From the cell containing the given text, extract its center point as [X, Y] coordinate. 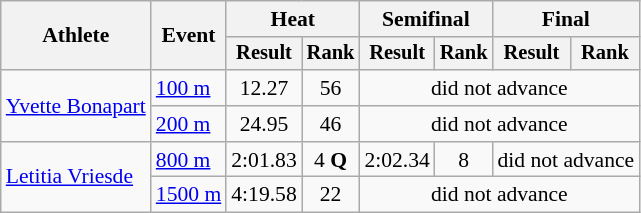
56 [331, 88]
800 m [188, 160]
1500 m [188, 195]
8 [464, 160]
2:01.83 [264, 160]
46 [331, 124]
24.95 [264, 124]
22 [331, 195]
Yvette Bonapart [76, 106]
12.27 [264, 88]
Heat [292, 19]
Semifinal [426, 19]
Final [566, 19]
Athlete [76, 36]
100 m [188, 88]
Event [188, 36]
2:02.34 [396, 160]
4:19.58 [264, 195]
4 Q [331, 160]
Letitia Vriesde [76, 178]
200 m [188, 124]
